Provide the [x, y] coordinate of the cell's center where the given text is located.  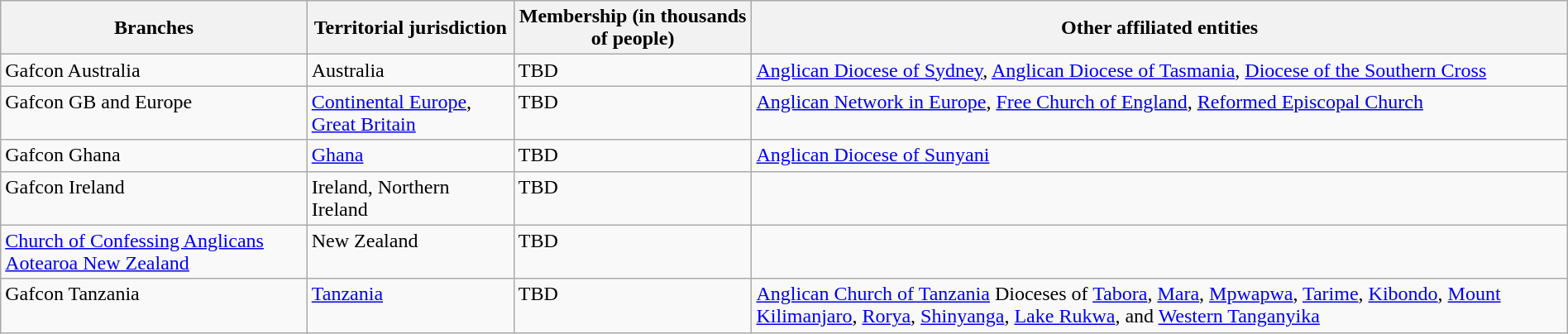
New Zealand [410, 251]
Gafcon Tanzania [154, 306]
Gafcon Ireland [154, 198]
Membership (in thousands of people) [633, 28]
Ireland, Northern Ireland [410, 198]
Australia [410, 70]
Ghana [410, 155]
Continental Europe, Great Britain [410, 112]
Other affiliated entities [1159, 28]
Tanzania [410, 306]
Anglican Diocese of Sydney, Anglican Diocese of Tasmania, Diocese of the Southern Cross [1159, 70]
Branches [154, 28]
Gafcon Australia [154, 70]
Anglican Network in Europe, Free Church of England, Reformed Episcopal Church [1159, 112]
Territorial jurisdiction [410, 28]
Gafcon Ghana [154, 155]
Gafcon GB and Europe [154, 112]
Anglican Diocese of Sunyani [1159, 155]
Church of Confessing Anglicans Aotearoa New Zealand [154, 251]
